Determine the (X, Y) coordinate at the center of the cell enclosing the given text.  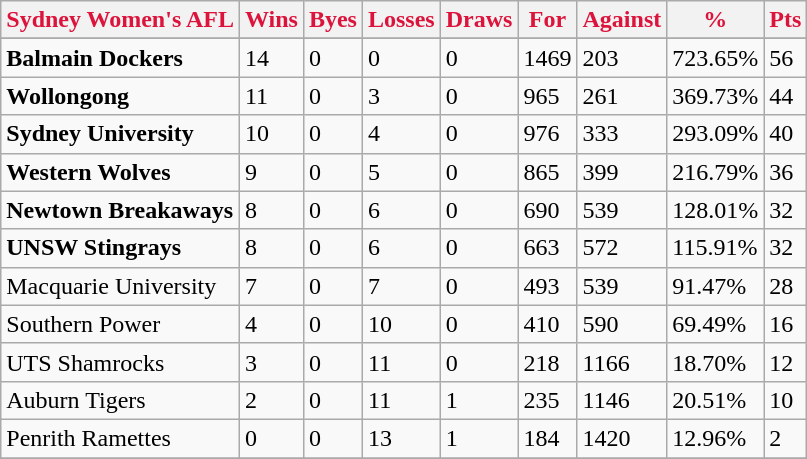
UTS Shamrocks (120, 362)
14 (271, 58)
Wins (271, 20)
235 (548, 400)
5 (401, 172)
13 (401, 438)
Losses (401, 20)
Wollongong (120, 96)
UNSW Stingrays (120, 248)
1469 (548, 58)
493 (548, 286)
Penrith Ramettes (120, 438)
69.49% (716, 324)
20.51% (716, 400)
663 (548, 248)
56 (786, 58)
1420 (622, 438)
9 (271, 172)
12 (786, 362)
40 (786, 134)
% (716, 20)
Balmain Dockers (120, 58)
18.70% (716, 362)
1166 (622, 362)
Pts (786, 20)
Newtown Breakaways (120, 210)
723.65% (716, 58)
965 (548, 96)
976 (548, 134)
44 (786, 96)
333 (622, 134)
16 (786, 324)
28 (786, 286)
91.47% (716, 286)
128.01% (716, 210)
218 (548, 362)
410 (548, 324)
12.96% (716, 438)
293.09% (716, 134)
184 (548, 438)
690 (548, 210)
Byes (332, 20)
Western Wolves (120, 172)
Sydney Women's AFL (120, 20)
572 (622, 248)
Southern Power (120, 324)
1146 (622, 400)
369.73% (716, 96)
865 (548, 172)
115.91% (716, 248)
Draws (479, 20)
399 (622, 172)
36 (786, 172)
203 (622, 58)
Auburn Tigers (120, 400)
For (548, 20)
Against (622, 20)
216.79% (716, 172)
Sydney University (120, 134)
590 (622, 324)
261 (622, 96)
Macquarie University (120, 286)
